Capture the cell that displays the provided text and extract its (x, y) central coordinate. 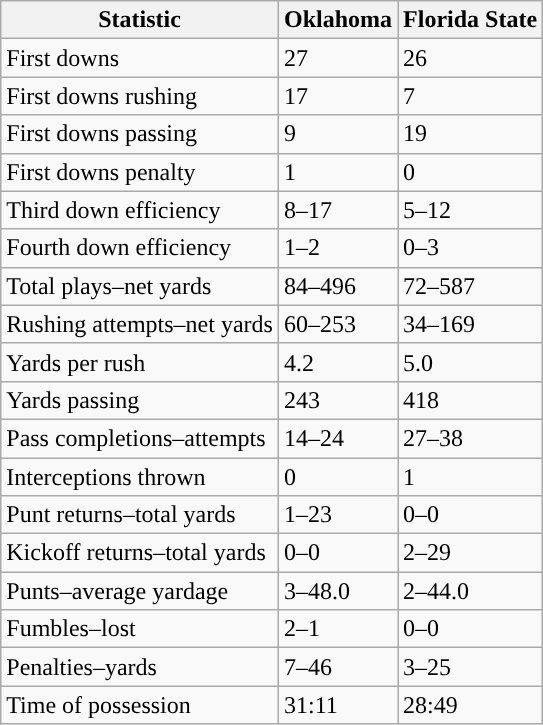
27 (338, 58)
0–3 (470, 248)
Pass completions–attempts (140, 438)
Yards per rush (140, 362)
27–38 (470, 438)
First downs rushing (140, 96)
Third down efficiency (140, 210)
7–46 (338, 667)
First downs penalty (140, 172)
31:11 (338, 705)
Fumbles–lost (140, 629)
Time of possession (140, 705)
2–29 (470, 553)
5–12 (470, 210)
Kickoff returns–total yards (140, 553)
5.0 (470, 362)
Interceptions thrown (140, 477)
Punt returns–total yards (140, 515)
Fourth down efficiency (140, 248)
72–587 (470, 286)
3–48.0 (338, 591)
3–25 (470, 667)
60–253 (338, 324)
Florida State (470, 20)
9 (338, 134)
Punts–average yardage (140, 591)
28:49 (470, 705)
8–17 (338, 210)
19 (470, 134)
1–23 (338, 515)
418 (470, 400)
First downs passing (140, 134)
26 (470, 58)
Penalties–yards (140, 667)
17 (338, 96)
14–24 (338, 438)
4.2 (338, 362)
Statistic (140, 20)
2–44.0 (470, 591)
Yards passing (140, 400)
1–2 (338, 248)
Total plays–net yards (140, 286)
Rushing attempts–net yards (140, 324)
First downs (140, 58)
84–496 (338, 286)
7 (470, 96)
2–1 (338, 629)
Oklahoma (338, 20)
243 (338, 400)
34–169 (470, 324)
